Pinpoint the cell where the given text exists, returning its [x, y] midpoint coordinate. 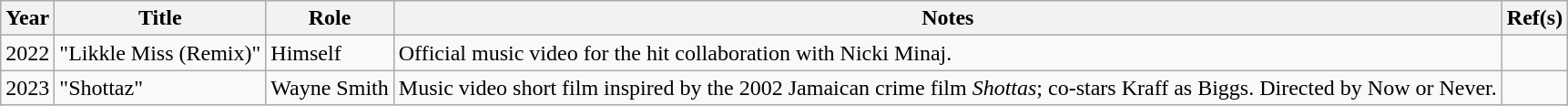
Role [330, 18]
Himself [330, 53]
"Likkle Miss (Remix)" [160, 53]
Music video short film inspired by the 2002 Jamaican crime film Shottas; co-stars Kraff as Biggs. Directed by Now or Never. [947, 88]
Official music video for the hit collaboration with Nicki Minaj. [947, 53]
Wayne Smith [330, 88]
Title [160, 18]
2022 [27, 53]
Notes [947, 18]
Ref(s) [1534, 18]
2023 [27, 88]
"Shottaz" [160, 88]
Year [27, 18]
